Search for the cell housing the specified text and yield its (X, Y) center coordinate. 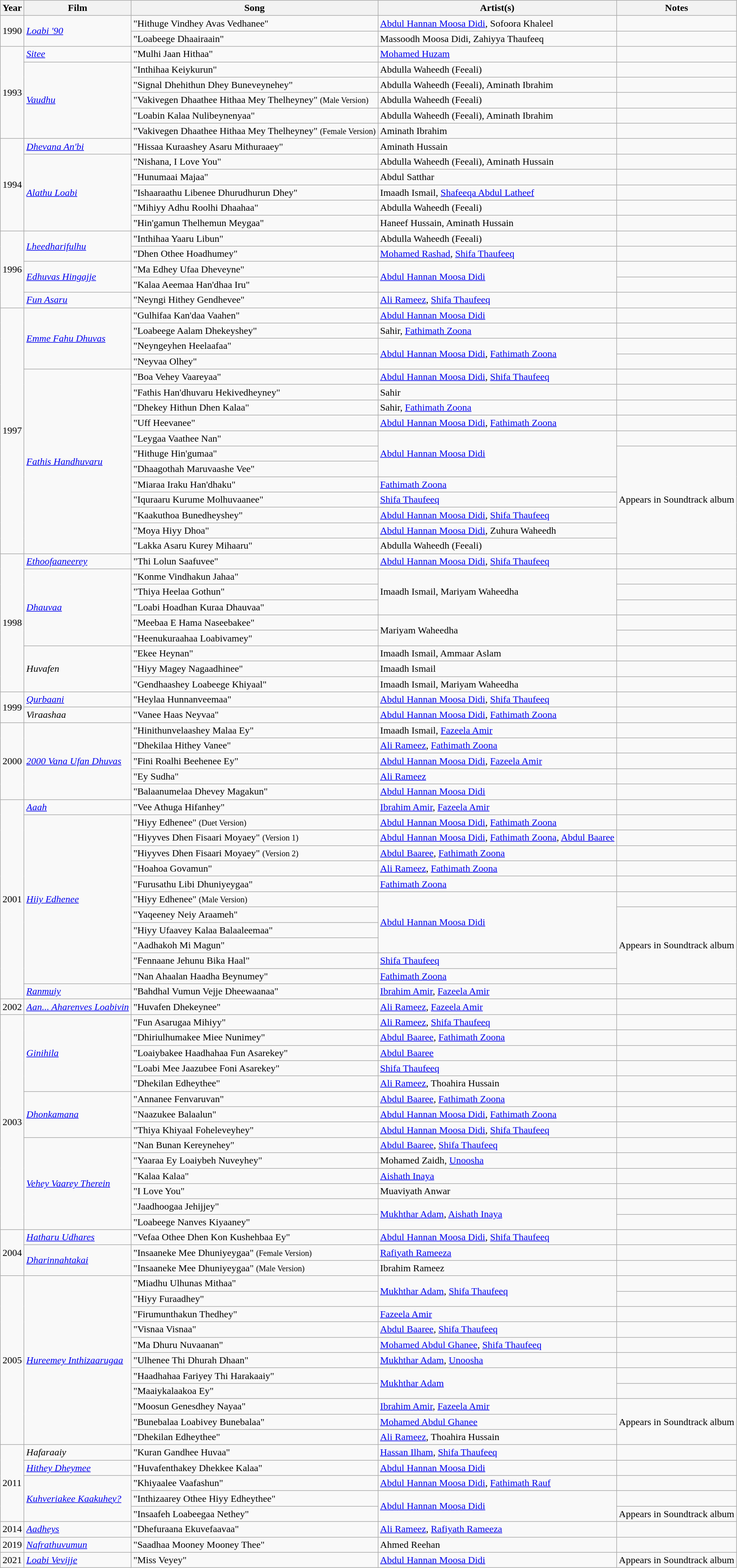
2019 (12, 1545)
Aishath Inaya (497, 1176)
"Maaiykalaakoa Ey" (254, 1391)
1990 (12, 31)
"Hin'gamun Thelhemun Meygaa" (254, 223)
Kuhveriakee Kaakuhey? (77, 1499)
"Jaadhoogaa Jehijjey" (254, 1207)
Sitee (77, 54)
"Meebaa E Hama Naseebakee" (254, 623)
Hithey Dheymee (77, 1468)
"Konme Vindhakun Jahaa" (254, 576)
Alathu Loabi (77, 192)
"Hinithunvelaashey Malaa Ey" (254, 730)
Ginihila (77, 1053)
"Hiyy Ufaavey Kalaa Balaaleemaa" (254, 930)
"Hissaa Kuraashey Asaru Mithuraaey" (254, 146)
1993 (12, 92)
2003 (12, 1122)
"Ey Sudha" (254, 776)
"Naazukee Balaalun" (254, 1114)
"Thiya Khiyaal Foheleveyhey" (254, 1130)
"Annanee Fenvaruvan" (254, 1099)
"Kalaa Aeemaa Han'dhaa Iru" (254, 285)
"Dhefuraana Ekuvefaavaa" (254, 1529)
"Saadhaa Mooney Mooney Thee" (254, 1545)
2000 (12, 761)
"Insaaneke Mee Dhuniyeygaa" (Female Version) (254, 1253)
Fun Asaru (77, 300)
"Hiyy Furaadhey" (254, 1299)
Emme Fahu Dhuvas (77, 338)
Ali Rameez, Fazeela Amir (497, 1007)
"Hunumaai Majaa" (254, 177)
Edhuvas Hingajje (77, 277)
Loabi Vevijje (77, 1560)
Abdul Baaree (497, 1053)
Dhauvaa (77, 607)
"Hithuge Vindhey Avas Vedhanee" (254, 23)
"Fun Asarugaa Mihiyy" (254, 1022)
"Firumunthakun Thedhey" (254, 1314)
"Haadhahaa Fariyey Thi Harakaaiy" (254, 1375)
"Ulhenee Thi Dhurah Dhaan" (254, 1360)
"Yaaraa Ey Loaiybeh Nuveyhey" (254, 1160)
"Heylaa Hunnanveemaa" (254, 700)
"Nan Ahaalan Haadha Beynumey" (254, 976)
Film (77, 8)
"Fennaane Jehunu Bika Haal" (254, 961)
Imaadh Ismail, Shafeeqa Abdul Latheef (497, 193)
"Vanee Haas Neyvaa" (254, 715)
"Loabeege Aalam Dhekeyshey" (254, 331)
Mohamed Abdul Ghanee (497, 1421)
Dhevana An'bi (77, 146)
"Hiyy Edhenee" (Duet Version) (254, 822)
Massoodh Moosa Didi, Zahiyya Thaufeeq (497, 39)
1994 (12, 184)
"Vee Athuga Hifanhey" (254, 807)
Vehey Vaarey Therein (77, 1183)
Ethoofaaneerey (77, 561)
"Leygaa Vaathee Nan" (254, 438)
"Huvafenthakey Dhekkee Kalaa" (254, 1468)
Aaah (77, 807)
Dhonkamana (77, 1114)
Haneef Hussain, Aminath Hussain (497, 223)
"Inthihaa Keiykurun" (254, 69)
"Boa Vehey Vaareyaa" (254, 377)
Mukhthar Adam, Aishath Inaya (497, 1214)
Huvafen (77, 669)
"Loabeege Dhaairaain" (254, 39)
Abdul Hannan Moosa Didi, Fathimath Zoona, Abdul Baaree (497, 838)
"Loaiybakee Haadhahaa Fun Asarekey" (254, 1053)
1996 (12, 269)
Song (254, 8)
"Thiya Heelaa Gothun" (254, 592)
Notes (676, 8)
"Inthihaa Yaaru Libun" (254, 239)
"Loabi Hoadhan Kuraa Dhauvaa" (254, 607)
Hassan Ilham, Shifa Thaufeeq (497, 1453)
"Yaqeeney Neiy Araameh" (254, 914)
"Vakivegen Dhaathee Hithaa Mey Thelheyney" (Male Version) (254, 100)
"Neyngeyhen Heelaafaa" (254, 346)
"Ekee Heynan" (254, 653)
"Kalaa Kalaa" (254, 1176)
"Bahdhal Vumun Vejje Dheewaanaa" (254, 992)
2021 (12, 1560)
Fazeela Amir (497, 1314)
Abdul Satthar (497, 177)
"Aadhakoh Mi Magun" (254, 945)
Ahmed Reehan (497, 1545)
"Khiyaalee Vaafashun" (254, 1483)
"Gulhifaa Kan'daa Vaahen" (254, 315)
2005 (12, 1360)
Hiiy Edhenee (77, 899)
"Loabeege Nanves Kiyaaney" (254, 1222)
"Fini Roalhi Beehenee Ey" (254, 761)
2000 Vana Ufan Dhuvas (77, 761)
"Ma Dhuru Nuvaanan" (254, 1345)
Sahir (497, 392)
"Miss Veyey" (254, 1560)
1999 (12, 707)
"Hiyy Edhenee" (Male Version) (254, 899)
"Hithuge Hin'gumaa" (254, 454)
"Inthizaarey Othee Hiyy Edheythee" (254, 1499)
"I Love You" (254, 1191)
Hatharu Udhares (77, 1237)
"Dhiriulhumakee Miee Nunimey" (254, 1038)
"Miaraa Iraku Han'dhaku" (254, 484)
"Mihiyy Adhu Roolhi Dhaahaa" (254, 208)
Aminath Ibrahim (497, 131)
Mariyam Waheedha (497, 630)
Mohamed Rashad, Shifa Thaufeeq (497, 254)
Fathis Handhuvaru (77, 461)
"Nan Bunan Kereynehey" (254, 1145)
Mukhthar Adam, Unoosha (497, 1360)
Viraashaa (77, 715)
"Hoahoa Govamun" (254, 868)
Nafrathuvumun (77, 1545)
"Dhaagothah Maruvaashe Vee" (254, 469)
2011 (12, 1483)
"Signal Dhehithun Dhey Buneveynehey" (254, 85)
"Insaaneke Mee Dhuniyeygaa" (Male Version) (254, 1268)
Hureemey Inthizaarugaa (77, 1360)
Ali Rameez, Rafiyath Rameeza (497, 1529)
"Nishana, I Love You" (254, 161)
"Balaanumelaa Dhevey Magakun" (254, 792)
Qurbaani (77, 700)
Aadheys (77, 1529)
Ali Rameez (497, 776)
"Furusathu Libi Dhuniyeygaa" (254, 884)
Abdulla Waheedh (Feeali), Aminath Hussain (497, 161)
Year (12, 8)
Lheedharifulhu (77, 246)
"Miadhu Ulhunas Mithaa" (254, 1283)
"Neyngi Hithey Gendhevee" (254, 300)
"Insaafeh Loabeegaa Nethey" (254, 1514)
"Uff Heevanee" (254, 423)
"Mulhi Jaan Hithaa" (254, 54)
Imaadh Ismail (497, 669)
Mohamed Huzam (497, 54)
"Dhen Othee Hoadhumey" (254, 254)
Ranmuiy (77, 992)
Rafiyath Rameeza (497, 1253)
"Hiyy Magey Nagaadhinee" (254, 669)
"Vefaa Othee Dhen Kon Kushehbaa Ey" (254, 1237)
"Moya Hiyy Dhoa" (254, 530)
"Vakivegen Dhaathee Hithaa Mey Thelheyney" (Female Version) (254, 131)
"Fathis Han'dhuvaru Hekivedheyney" (254, 392)
1998 (12, 623)
"Thi Lolun Saafuvee" (254, 561)
"Iquraaru Kurume Molhuvaanee" (254, 500)
"Gendhaashey Loabeege Khiyaal" (254, 684)
"Dhekey Hithun Dhen Kalaa" (254, 407)
Mohamed Abdul Ghanee, Shifa Thaufeeq (497, 1345)
"Huvafen Dhekeynee" (254, 1007)
2002 (12, 1007)
"Bunebalaa Loabivey Bunebalaa" (254, 1421)
1997 (12, 430)
Ibrahim Rameez (497, 1268)
Abdul Hannan Moosa Didi, Fathimath Rauf (497, 1483)
Vaudhu (77, 100)
Mohamed Zaidh, Unoosha (497, 1160)
"Ishaaraathu Libenee Dhurudhurun Dhey" (254, 193)
"Lakka Asaru Kurey Mihaaru" (254, 546)
Aan... Aharenves Loabivin (77, 1007)
"Ma Edhey Ufaa Dheveyne" (254, 269)
Aminath Hussain (497, 146)
Dharinnahtakai (77, 1260)
"Kaakuthoa Bunedheyshey" (254, 515)
Loabi '90 (77, 31)
Imaadh Ismail, Fazeela Amir (497, 730)
Mukhthar Adam, Shifa Thaufeeq (497, 1291)
"Kuran Gandhee Huvaa" (254, 1453)
"Hiyyves Dhen Fisaari Moyaey" (Version 2) (254, 853)
"Heenukuraahaa Loabivamey" (254, 638)
2001 (12, 899)
"Hiyyves Dhen Fisaari Moyaey" (Version 1) (254, 838)
"Loabi Mee Jaazubee Foni Asarekey" (254, 1068)
Abdul Hannan Moosa Didi, Zuhura Waheedh (497, 530)
Hafaraaiy (77, 1453)
Mukhthar Adam (497, 1383)
Abdul Hannan Moosa Didi, Sofoora Khaleel (497, 23)
"Visnaa Visnaa" (254, 1329)
"Loabin Kalaa Nulibeynenyaa" (254, 115)
2004 (12, 1253)
Muaviyath Anwar (497, 1191)
Artist(s) (497, 8)
2014 (12, 1529)
"Dhekilaa Hithey Vanee" (254, 746)
Abdul Hannan Moosa Didi, Fazeela Amir (497, 761)
"Neyvaa Olhey" (254, 361)
Imaadh Ismail, Ammaar Aslam (497, 653)
"Moosun Genesdhey Nayaa" (254, 1406)
